Identify which cell holds the provided text, then report its [X, Y] central coordinate. 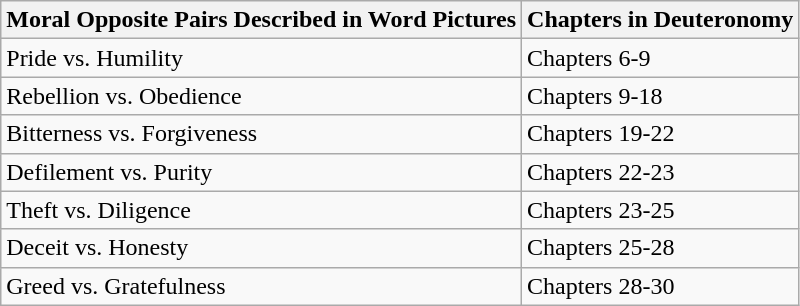
Bitterness vs. Forgiveness [262, 134]
Moral Opposite Pairs Described in Word Pictures [262, 20]
Chapters 25-28 [660, 248]
Chapters 9-18 [660, 96]
Chapters 23-25 [660, 210]
Theft vs. Diligence [262, 210]
Deceit vs. Honesty [262, 248]
Chapters 19-22 [660, 134]
Defilement vs. Purity [262, 172]
Chapters in Deuteronomy [660, 20]
Greed vs. Gratefulness [262, 286]
Chapters 22-23 [660, 172]
Chapters 28-30 [660, 286]
Chapters 6-9 [660, 58]
Pride vs. Humility [262, 58]
Rebellion vs. Obedience [262, 96]
